Return (x, y) of the center of cell containing provided text 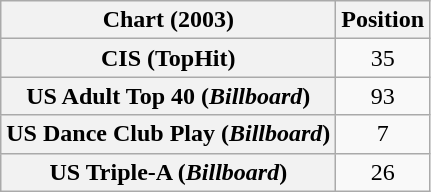
35 (383, 58)
US Adult Top 40 (Billboard) (168, 96)
US Dance Club Play (Billboard) (168, 134)
Position (383, 20)
CIS (TopHit) (168, 58)
7 (383, 134)
US Triple-A (Billboard) (168, 172)
Chart (2003) (168, 20)
26 (383, 172)
93 (383, 96)
